Identify which cell holds the provided text, then report its [X, Y] central coordinate. 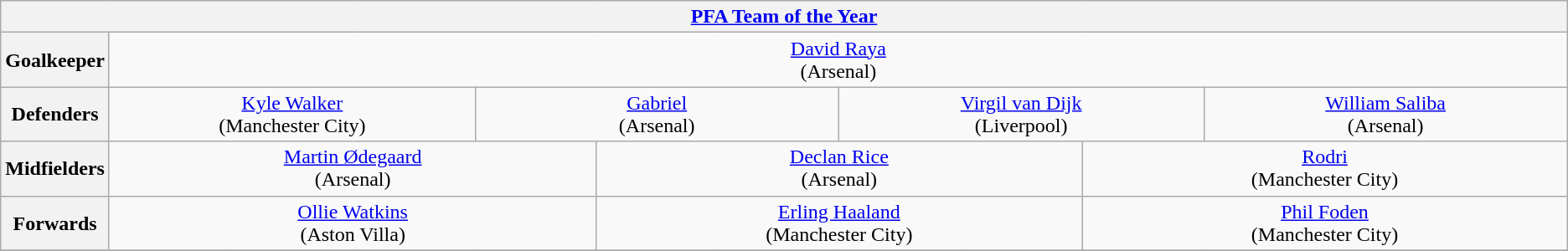
Defenders [55, 114]
PFA Team of the Year [784, 17]
Gabriel(Arsenal) [657, 114]
Rodri(Manchester City) [1325, 169]
Phil Foden(Manchester City) [1325, 223]
David Raya(Arsenal) [838, 60]
Virgil van Dijk(Liverpool) [1021, 114]
Kyle Walker(Manchester City) [291, 114]
Declan Rice(Arsenal) [839, 169]
Ollie Watkins(Aston Villa) [352, 223]
Erling Haaland(Manchester City) [839, 223]
Martin Ødegaard(Arsenal) [352, 169]
Midfielders [55, 169]
William Saliba(Arsenal) [1385, 114]
Forwards [55, 223]
Goalkeeper [55, 60]
